Identify which cell holds the provided text, then report its (X, Y) central coordinate. 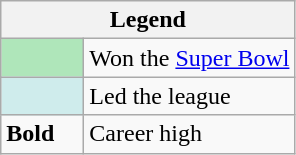
Career high (190, 134)
Led the league (190, 96)
Legend (148, 20)
Won the Super Bowl (190, 58)
Bold (42, 134)
